Determine the [X, Y] coordinate at the center of the cell enclosing the given text.  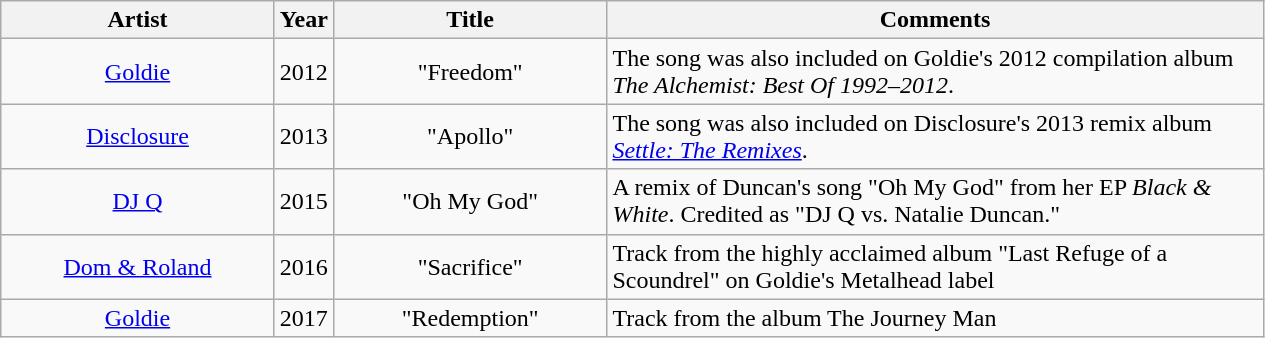
Year [304, 20]
Title [470, 20]
Dom & Roland [138, 266]
"Oh My God" [470, 202]
"Freedom" [470, 72]
Track from the album The Journey Man [935, 318]
2013 [304, 136]
The song was also included on Goldie's 2012 compilation album The Alchemist: Best Of 1992–2012. [935, 72]
"Sacrifice" [470, 266]
Comments [935, 20]
2012 [304, 72]
"Apollo" [470, 136]
2016 [304, 266]
2015 [304, 202]
Disclosure [138, 136]
Track from the highly acclaimed album "Last Refuge of a Scoundrel" on Goldie's Metalhead label [935, 266]
Artist [138, 20]
The song was also included on Disclosure's 2013 remix album Settle: The Remixes. [935, 136]
A remix of Duncan's song "Oh My God" from her EP Black & White. Credited as "DJ Q vs. Natalie Duncan." [935, 202]
DJ Q [138, 202]
"Redemption" [470, 318]
2017 [304, 318]
